Output the (X, Y) coordinate of the center of the cell containing the given text.  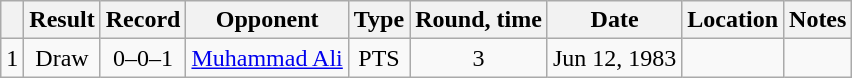
Draw (62, 58)
Opponent (267, 20)
Location (733, 20)
0–0–1 (143, 58)
3 (479, 58)
Result (62, 20)
Type (378, 20)
1 (12, 58)
Muhammad Ali (267, 58)
Date (614, 20)
PTS (378, 58)
Notes (818, 20)
Round, time (479, 20)
Record (143, 20)
Jun 12, 1983 (614, 58)
